Output the [x, y] coordinate of the center of the cell containing the given text.  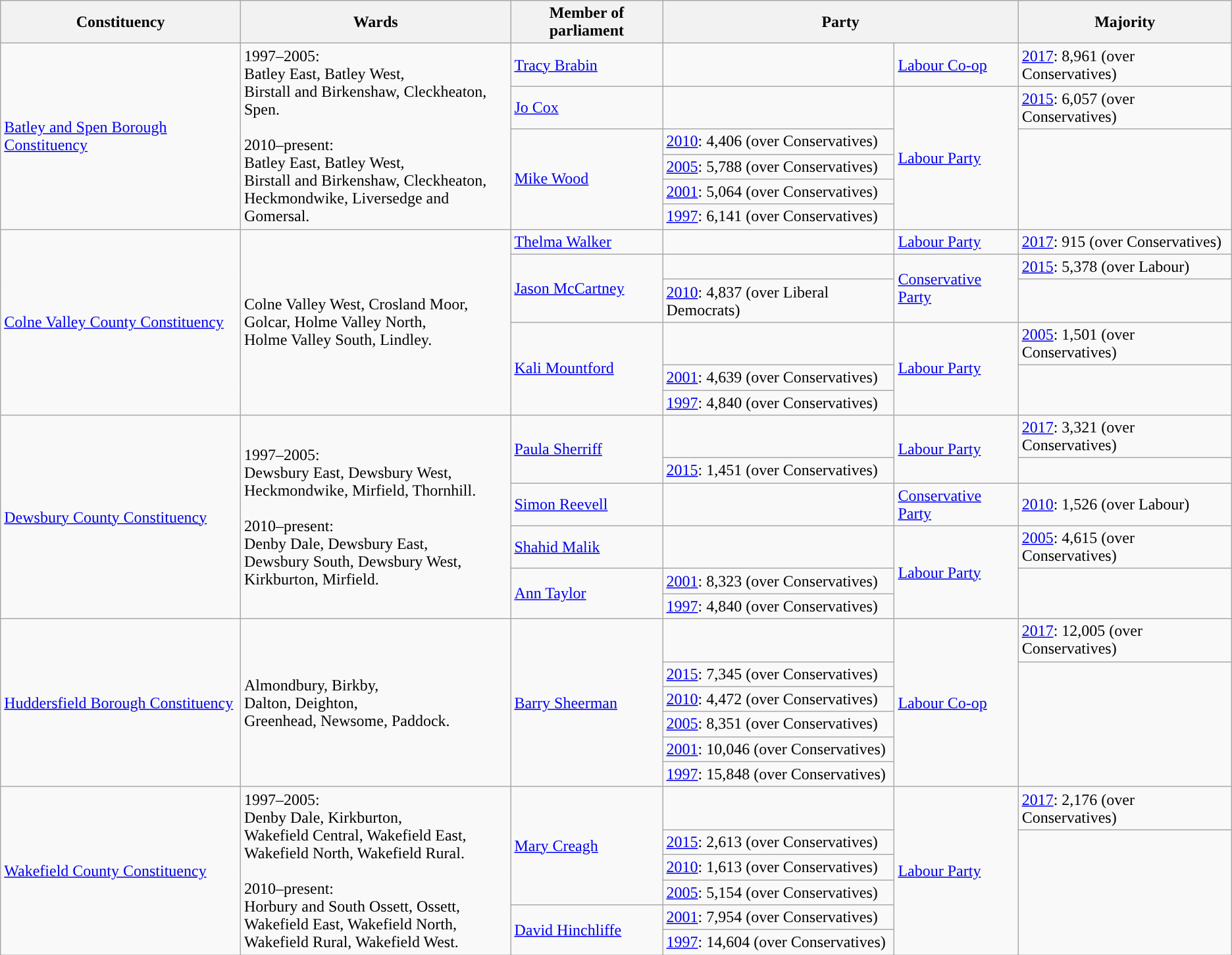
Mike Wood [587, 179]
Wards [375, 22]
2005: 8,351 (over Conservatives) [779, 724]
2015: 2,613 (over Conservatives) [779, 842]
2001: 5,064 (over Conservatives) [779, 192]
2015: 6,057 (over Conservatives) [1125, 108]
Ann Taylor [587, 594]
Huddersfield Borough Constituency [121, 703]
2005: 5,788 (over Conservatives) [779, 167]
1997: 15,848 (over Conservatives) [779, 774]
2001: 8,323 (over Conservatives) [779, 581]
Paula Sherriff [587, 449]
Dewsbury County Constituency [121, 517]
2015: 1,451 (over Conservatives) [779, 471]
2015: 5,378 (over Labour) [1125, 267]
David Hinchliffe [587, 930]
Majority [1125, 22]
2010: 4,837 (over Liberal Democrats) [779, 300]
Thelma Walker [587, 242]
2010: 1,526 (over Labour) [1125, 504]
1997: 6,141 (over Conservatives) [779, 217]
2005: 5,154 (over Conservatives) [779, 892]
Member of parliament [587, 22]
Wakefield County Constituency [121, 870]
Kali Mountford [587, 369]
2017: 2,176 (over Conservatives) [1125, 808]
2015: 7,345 (over Conservatives) [779, 674]
Simon Reevell [587, 504]
Mary Creagh [587, 845]
Constituency [121, 22]
2017: 915 (over Conservatives) [1125, 242]
2010: 4,472 (over Conservatives) [779, 699]
Batley and Spen Borough Constituency [121, 136]
Jo Cox [587, 108]
2017: 3,321 (over Conservatives) [1125, 437]
2001: 10,046 (over Conservatives) [779, 749]
2005: 4,615 (over Conservatives) [1125, 548]
2005: 1,501 (over Conservatives) [1125, 344]
Tracy Brabin [587, 65]
2010: 4,406 (over Conservatives) [779, 142]
Shahid Malik [587, 548]
Barry Sheerman [587, 703]
Colne Valley West, Crosland Moor, Golcar, Holme Valley North, Holme Valley South, Lindley. [375, 322]
Almondbury, Birkby,Dalton, Deighton,Greenhead, Newsome, Paddock. [375, 703]
2017: 8,961 (over Conservatives) [1125, 65]
2010: 1,613 (over Conservatives) [779, 867]
Colne Valley County Constituency [121, 322]
Jason McCartney [587, 288]
2017: 12,005 (over Conservatives) [1125, 640]
2001: 7,954 (over Conservatives) [779, 917]
1997: 14,604 (over Conservatives) [779, 942]
Party [840, 22]
2001: 4,639 (over Conservatives) [779, 377]
